From the cell containing the given text, extract its center point as (X, Y) coordinate. 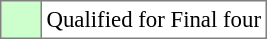
Qualified for Final four (154, 20)
